Return (X, Y) of the center of cell containing provided text 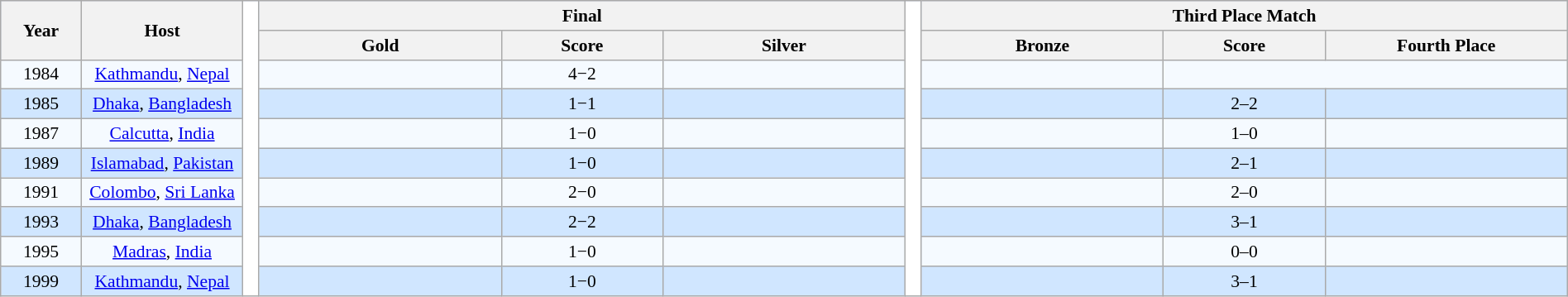
2–1 (1244, 163)
Calcutta, India (162, 134)
1984 (41, 74)
2−0 (582, 193)
2–0 (1244, 193)
1995 (41, 251)
Year (41, 30)
Islamabad, Pakistan (162, 163)
2–2 (1244, 104)
Gold (380, 46)
Final (582, 16)
Host (162, 30)
Silver (784, 46)
1−1 (582, 104)
1999 (41, 281)
1991 (41, 193)
Third Place Match (1244, 16)
1–0 (1244, 134)
Madras, India (162, 251)
Bronze (1042, 46)
1987 (41, 134)
0–0 (1244, 251)
1985 (41, 104)
Colombo, Sri Lanka (162, 193)
4−2 (582, 74)
Fourth Place (1446, 46)
1993 (41, 223)
2−2 (582, 223)
1989 (41, 163)
